Return (X, Y) of the center of cell containing provided text 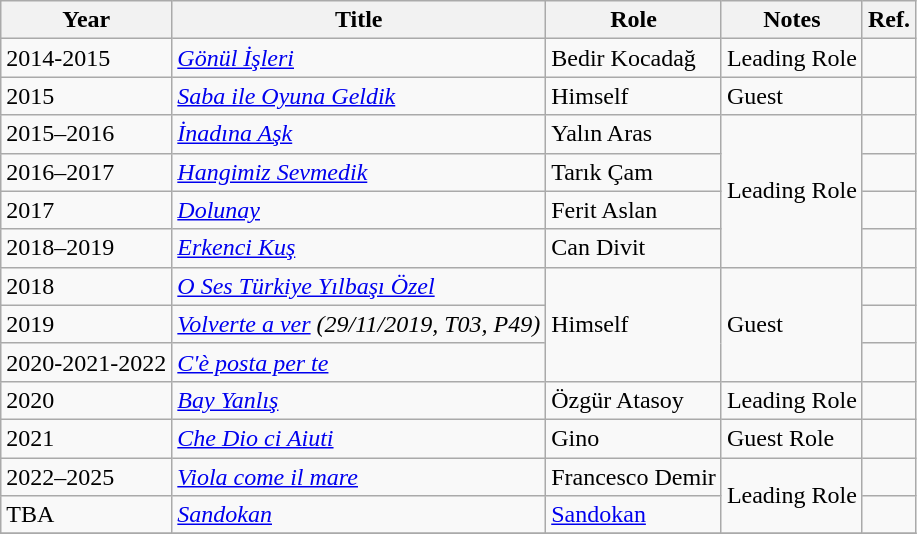
Francesco Demir (634, 477)
Title (359, 20)
2022–2025 (86, 477)
C'è posta per te (359, 362)
Hangimiz Sevmedik (359, 172)
Year (86, 20)
Gino (634, 438)
Tarık Çam (634, 172)
2021 (86, 438)
Erkenci Kuş (359, 248)
İnadına Aşk (359, 134)
2020-2021-2022 (86, 362)
Dolunay (359, 210)
2020 (86, 400)
2018 (86, 286)
2014-2015 (86, 58)
Yalın Aras (634, 134)
2018–2019 (86, 248)
Bedir Kocadağ (634, 58)
Saba ile Oyuna Geldik (359, 96)
Notes (792, 20)
Ferit Aslan (634, 210)
2015 (86, 96)
Guest Role (792, 438)
Can Divit (634, 248)
Gönül İşleri (359, 58)
2016–2017 (86, 172)
Che Dio ci Aiuti (359, 438)
TBA (86, 515)
Özgür Atasoy (634, 400)
Bay Yanlış (359, 400)
O Ses Türkiye Yılbaşı Özel (359, 286)
2015–2016 (86, 134)
2017 (86, 210)
2019 (86, 324)
Role (634, 20)
Volverte a ver (29/11/2019, T03, P49) (359, 324)
Viola come il mare (359, 477)
Ref. (888, 20)
